Extract the (X, Y) coordinate from the center of the cell holding the provided text.  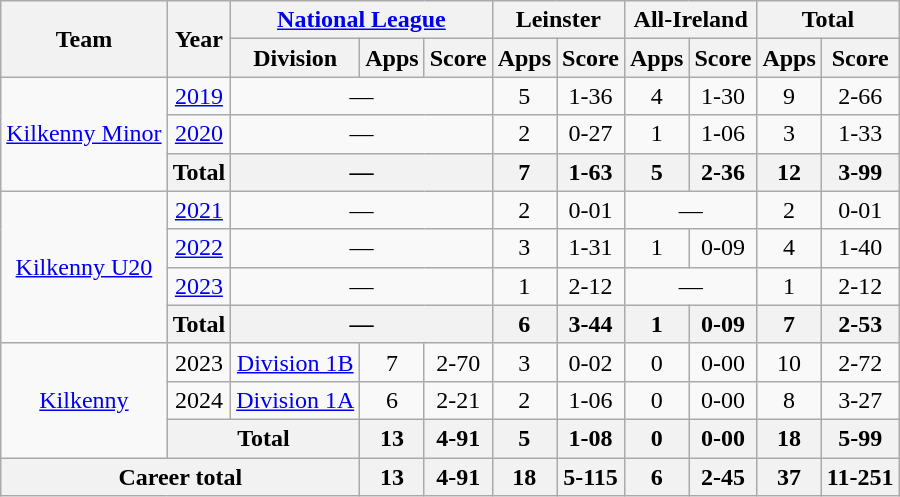
2024 (199, 400)
0-27 (591, 134)
11-251 (860, 477)
2-21 (458, 400)
1-36 (591, 96)
1-31 (591, 248)
3-99 (860, 172)
5-115 (591, 477)
12 (789, 172)
Kilkenny (84, 400)
1-30 (723, 96)
Kilkenny U20 (84, 267)
0-02 (591, 362)
Leinster (558, 20)
2019 (199, 96)
1-08 (591, 438)
1-33 (860, 134)
3-44 (591, 324)
2-66 (860, 96)
8 (789, 400)
Team (84, 39)
2020 (199, 134)
Division 1B (296, 362)
2021 (199, 210)
5-99 (860, 438)
2022 (199, 248)
3-27 (860, 400)
37 (789, 477)
1-63 (591, 172)
Division 1A (296, 400)
2-72 (860, 362)
9 (789, 96)
Kilkenny Minor (84, 134)
Year (199, 39)
10 (789, 362)
2-70 (458, 362)
National League (362, 20)
Career total (180, 477)
2-53 (860, 324)
2-45 (723, 477)
2-36 (723, 172)
1-40 (860, 248)
All-Ireland (690, 20)
Division (296, 58)
